Capture the cell that displays the provided text and extract its (X, Y) central coordinate. 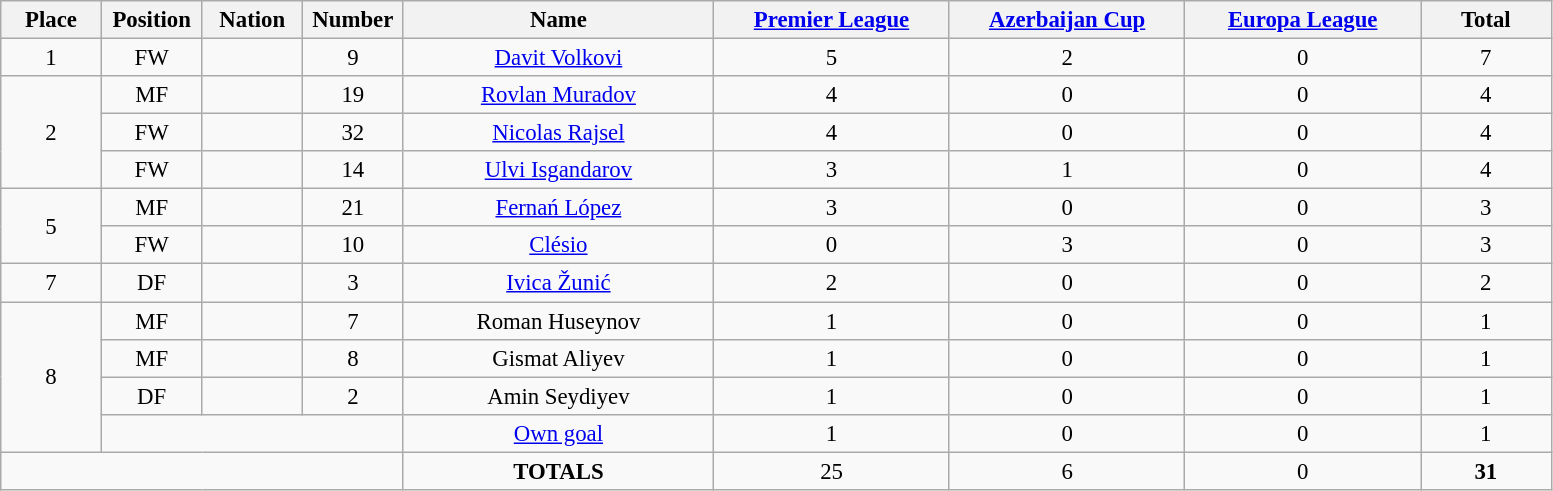
Gismat Aliyev (558, 358)
19 (354, 95)
21 (354, 208)
Nicolas Rajsel (558, 133)
Azerbaijan Cup (1067, 20)
32 (354, 133)
31 (1486, 471)
Own goal (558, 433)
Rovlan Muradov (558, 95)
Ivica Žunić (558, 283)
25 (832, 471)
9 (354, 58)
Place (52, 20)
Position (152, 20)
10 (354, 245)
Name (558, 20)
Total (1486, 20)
Ulvi Isgandarov (558, 170)
6 (1067, 471)
Roman Huseynov (558, 321)
Davit Volkovi (558, 58)
Nation (252, 20)
Clésio (558, 245)
Europa League (1303, 20)
Amin Seydiyev (558, 396)
Number (354, 20)
14 (354, 170)
TOTALS (558, 471)
Fernań López (558, 208)
Premier League (832, 20)
